Locate the cell with the specified text and output its [X, Y] center coordinate. 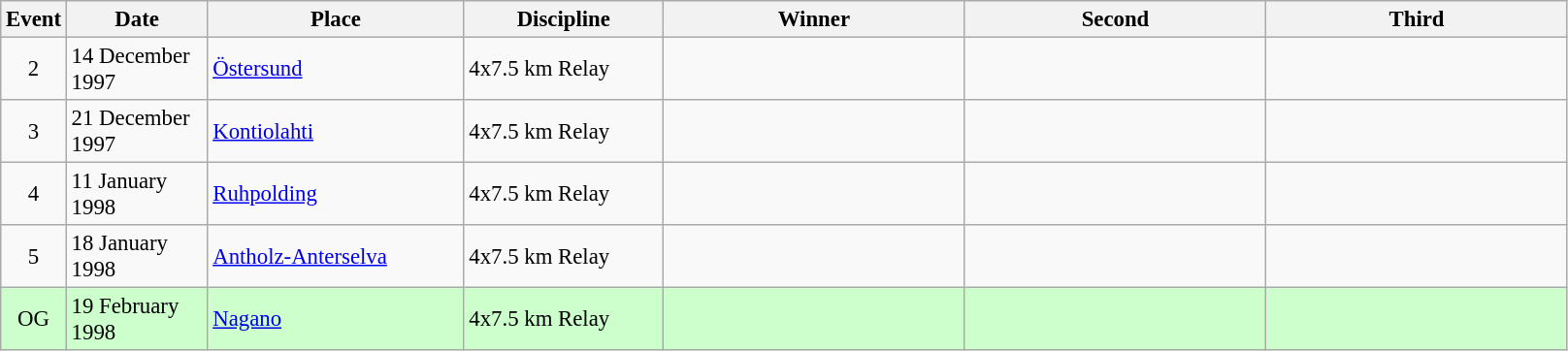
Kontiolahti [336, 132]
Place [336, 19]
Östersund [336, 70]
19 February 1998 [137, 320]
Date [137, 19]
Antholz-Anterselva [336, 256]
Ruhpolding [336, 194]
18 January 1998 [137, 256]
Second [1116, 19]
Discipline [564, 19]
3 [34, 132]
Nagano [336, 320]
14 December 1997 [137, 70]
2 [34, 70]
Event [34, 19]
OG [34, 320]
Third [1417, 19]
21 December 1997 [137, 132]
5 [34, 256]
4 [34, 194]
11 January 1998 [137, 194]
Winner [815, 19]
